Return the [X, Y] coordinate for the center point of the cell that contains the specified text.  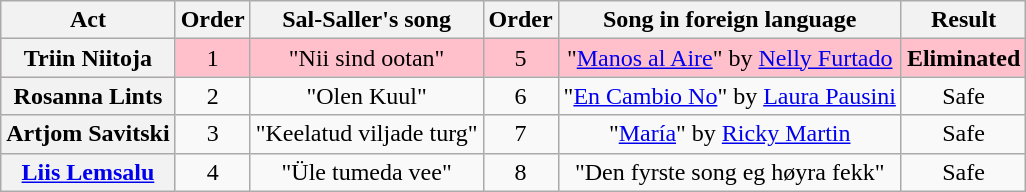
"En Cambio No" by Laura Pausini [730, 96]
Song in foreign language [730, 20]
"María" by Ricky Martin [730, 134]
Liis Lemsalu [88, 172]
3 [212, 134]
"Keelatud viljade turg" [366, 134]
Triin Niitoja [88, 58]
Rosanna Lints [88, 96]
"Nii sind ootan" [366, 58]
Eliminated [963, 58]
"Den fyrste song eg høyra fekk" [730, 172]
7 [520, 134]
5 [520, 58]
"Olen Kuul" [366, 96]
Artjom Savitski [88, 134]
"Üle tumeda vee" [366, 172]
1 [212, 58]
Sal-Saller's song [366, 20]
8 [520, 172]
Result [963, 20]
Act [88, 20]
6 [520, 96]
2 [212, 96]
4 [212, 172]
"Manos al Aire" by Nelly Furtado [730, 58]
